Scan for the cell matching the given text and deliver its (X, Y) coordinate at center. 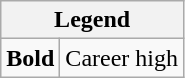
Legend (92, 20)
Career high (122, 58)
Bold (30, 58)
